Extract the (X, Y) coordinate from the center of the cell holding the provided text.  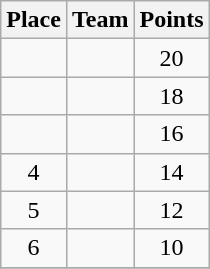
18 (172, 96)
5 (34, 210)
4 (34, 172)
20 (172, 58)
14 (172, 172)
12 (172, 210)
Team (100, 20)
10 (172, 248)
6 (34, 248)
Place (34, 20)
16 (172, 134)
Points (172, 20)
